Return [x, y] of the center of cell containing provided text 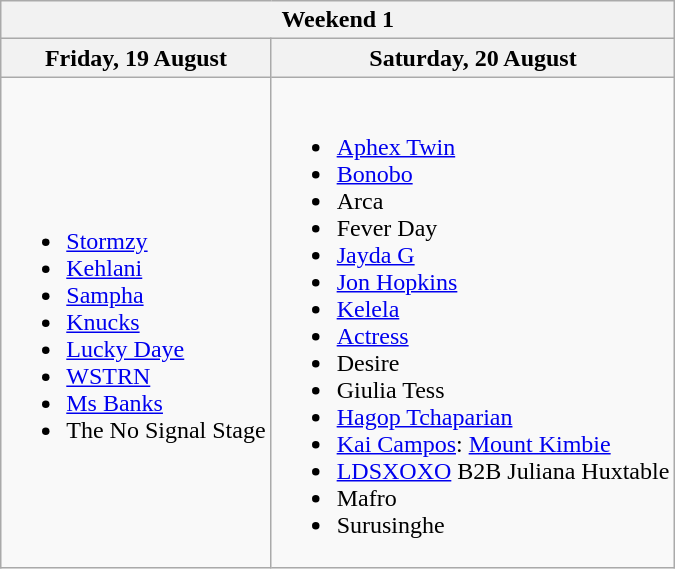
Friday, 19 August [136, 58]
Weekend 1 [338, 20]
StormzyKehlaniSamphaKnucksLucky DayeWSTRNMs BanksThe No Signal Stage [136, 322]
Saturday, 20 August [473, 58]
